Pinpoint the cell where the given text exists, returning its [X, Y] midpoint coordinate. 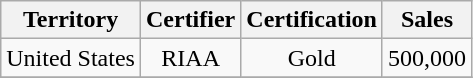
Territory [71, 20]
Sales [426, 20]
Certification [312, 20]
500,000 [426, 58]
United States [71, 58]
Certifier [190, 20]
Gold [312, 58]
RIAA [190, 58]
